Extract the [X, Y] coordinate from the center of the cell holding the provided text.  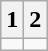
1 [12, 20]
2 [36, 20]
